Return [x, y] of the center of cell containing provided text 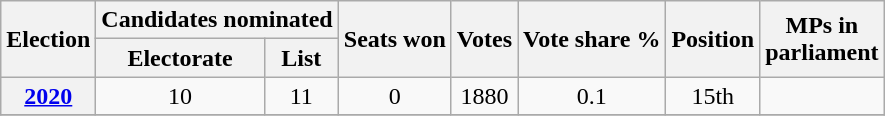
0 [394, 96]
0.1 [592, 96]
List [301, 58]
1880 [484, 96]
15th [713, 96]
Vote share % [592, 39]
MPs in parliament [822, 39]
Candidates nominated [217, 20]
Votes [484, 39]
Seats won [394, 39]
Position [713, 39]
Election [48, 39]
Electorate [180, 58]
11 [301, 96]
2020 [48, 96]
10 [180, 96]
